Determine the (x, y) coordinate at the center of the cell enclosing the given text.  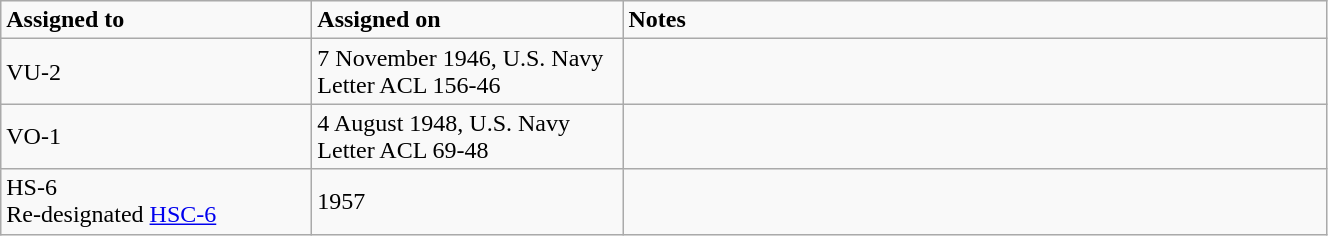
VO-1 (156, 136)
1957 (468, 202)
Assigned to (156, 20)
Notes (975, 20)
4 August 1948, U.S. Navy Letter ACL 69-48 (468, 136)
Assigned on (468, 20)
HS-6Re-designated HSC-6 (156, 202)
VU-2 (156, 72)
7 November 1946, U.S. Navy Letter ACL 156-46 (468, 72)
